For the text-containing cell, return its midpoint in (X, Y) coordinate format. 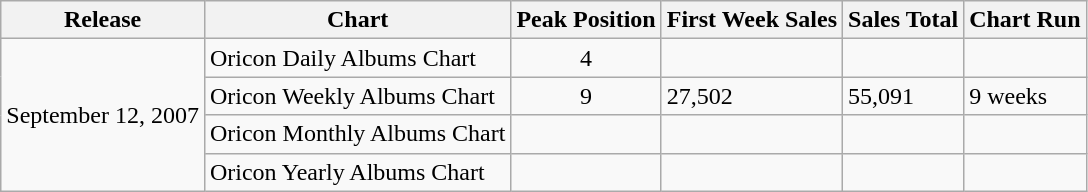
Oricon Yearly Albums Chart (357, 172)
Chart (357, 20)
Oricon Monthly Albums Chart (357, 134)
Chart Run (1025, 20)
Oricon Daily Albums Chart (357, 58)
Peak Position (586, 20)
September 12, 2007 (103, 115)
First Week Sales (752, 20)
27,502 (752, 96)
55,091 (904, 96)
4 (586, 58)
Sales Total (904, 20)
Oricon Weekly Albums Chart (357, 96)
9 weeks (1025, 96)
Release (103, 20)
9 (586, 96)
